Determine the (x, y) coordinate at the center of the cell enclosing the given text.  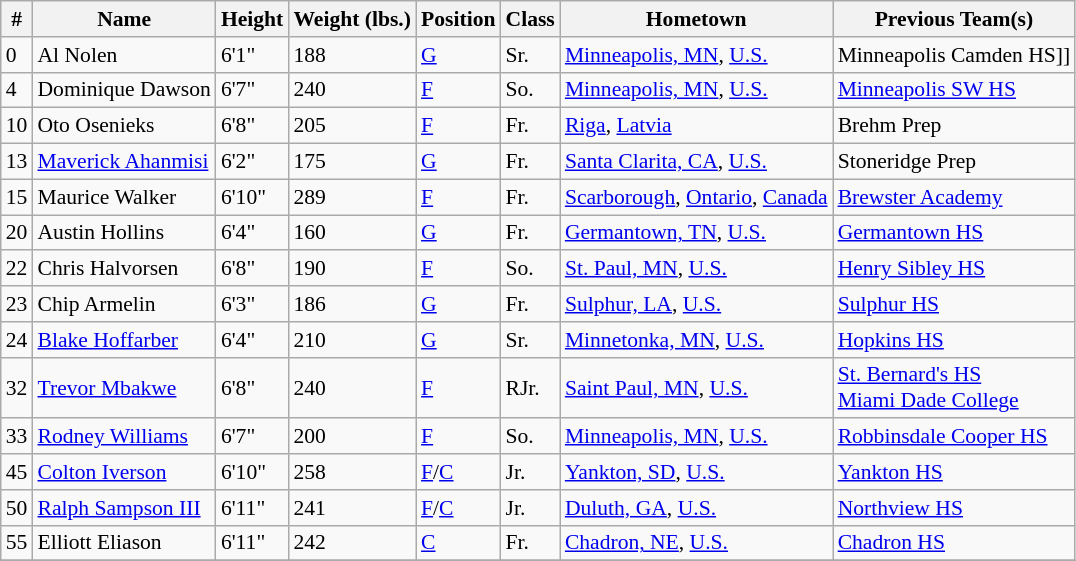
10 (17, 126)
Brewster Academy (954, 197)
258 (352, 472)
Sulphur, LA, U.S. (696, 304)
Santa Clarita, CA, U.S. (696, 162)
Austin Hollins (124, 233)
15 (17, 197)
C (458, 543)
Scarborough, Ontario, Canada (696, 197)
St. Paul, MN, U.S. (696, 269)
Yankton, SD, U.S. (696, 472)
6'2" (252, 162)
Class (530, 19)
20 (17, 233)
Oto Osenieks (124, 126)
Blake Hoffarber (124, 340)
Chris Halvorsen (124, 269)
Previous Team(s) (954, 19)
Rodney Williams (124, 437)
Robbinsdale Cooper HS (954, 437)
55 (17, 543)
# (17, 19)
6'1" (252, 55)
50 (17, 508)
33 (17, 437)
Maurice Walker (124, 197)
24 (17, 340)
Minneapolis Camden HS]] (954, 55)
210 (352, 340)
Chadron HS (954, 543)
Hopkins HS (954, 340)
242 (352, 543)
190 (352, 269)
205 (352, 126)
Hometown (696, 19)
6'3" (252, 304)
186 (352, 304)
160 (352, 233)
Ralph Sampson III (124, 508)
0 (17, 55)
Duluth, GA, U.S. (696, 508)
Brehm Prep (954, 126)
Name (124, 19)
Elliott Eliason (124, 543)
45 (17, 472)
23 (17, 304)
Henry Sibley HS (954, 269)
13 (17, 162)
Position (458, 19)
Dominique Dawson (124, 90)
Colton Iverson (124, 472)
Chadron, NE, U.S. (696, 543)
Al Nolen (124, 55)
4 (17, 90)
22 (17, 269)
Minneapolis SW HS (954, 90)
241 (352, 508)
Height (252, 19)
188 (352, 55)
289 (352, 197)
Germantown, TN, U.S. (696, 233)
Trevor Mbakwe (124, 388)
Weight (lbs.) (352, 19)
RJr. (530, 388)
Saint Paul, MN, U.S. (696, 388)
Germantown HS (954, 233)
Riga, Latvia (696, 126)
Minnetonka, MN, U.S. (696, 340)
Sulphur HS (954, 304)
Stoneridge Prep (954, 162)
Northview HS (954, 508)
St. Bernard's HSMiami Dade College (954, 388)
Yankton HS (954, 472)
200 (352, 437)
32 (17, 388)
Chip Armelin (124, 304)
175 (352, 162)
Maverick Ahanmisi (124, 162)
